Find where the given text appears and provide that cell's center as (X, Y) coordinate. 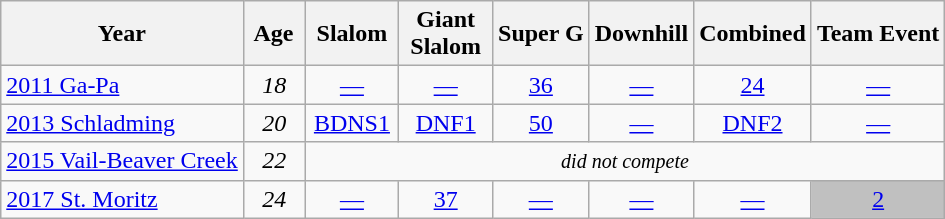
Combined (753, 34)
2015 Vail-Beaver Creek (122, 161)
37 (446, 199)
2011 Ga-Pa (122, 85)
Year (122, 34)
Slalom (352, 34)
18 (274, 85)
Team Event (878, 34)
Super G (542, 34)
Giant Slalom (446, 34)
50 (542, 123)
Age (274, 34)
did not compete (625, 161)
BDNS1 (352, 123)
36 (542, 85)
20 (274, 123)
2017 St. Moritz (122, 199)
DNF1 (446, 123)
2 (878, 199)
Downhill (641, 34)
2013 Schladming (122, 123)
DNF2 (753, 123)
22 (274, 161)
